Provide the [X, Y] coordinate of the cell's center where the given text is located.  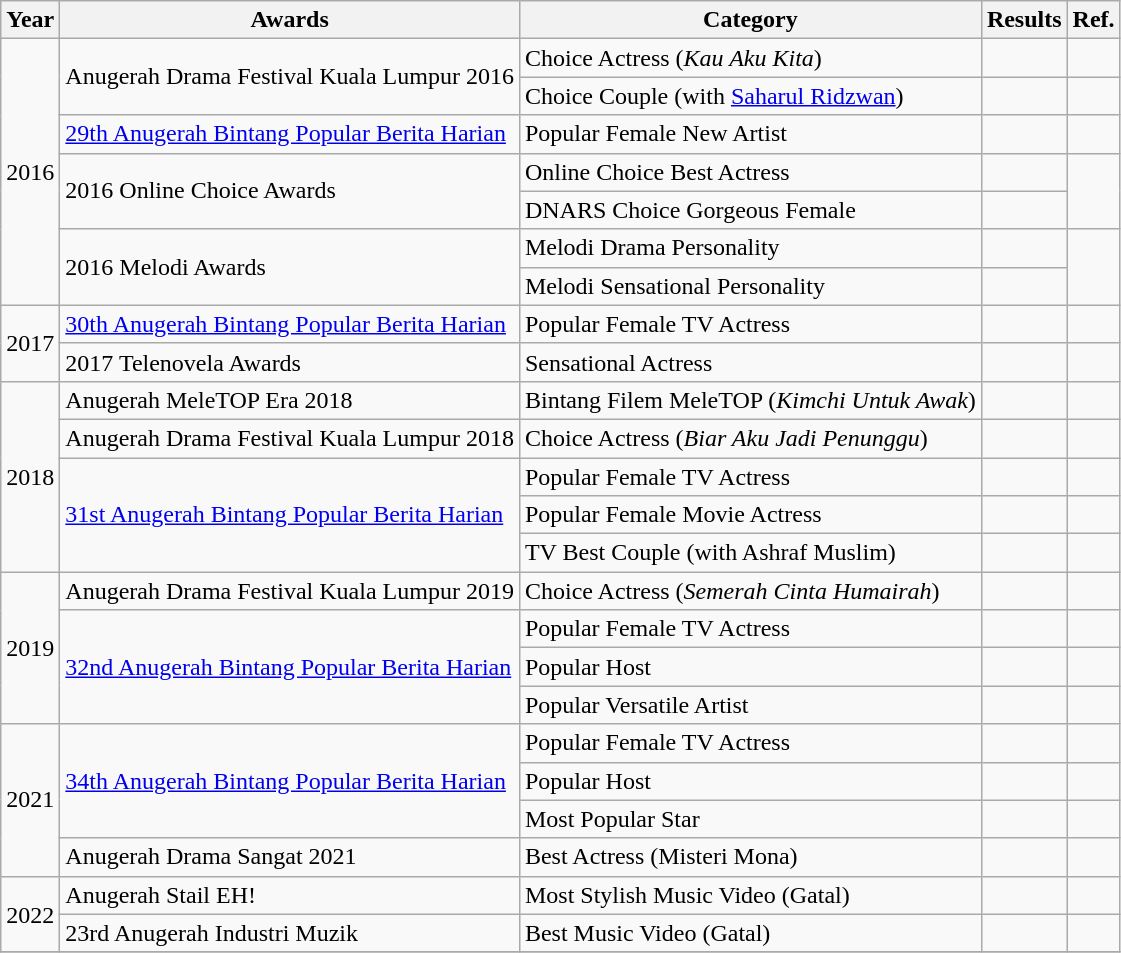
Online Choice Best Actress [750, 172]
Choice Couple (with Saharul Ridzwan) [750, 96]
2017 [30, 343]
Anugerah Drama Sangat 2021 [290, 857]
29th Anugerah Bintang Popular Berita Harian [290, 134]
Sensational Actress [750, 362]
Best Actress (Misteri Mona) [750, 857]
Melodi Drama Personality [750, 248]
TV Best Couple (with Ashraf Muslim) [750, 553]
30th Anugerah Bintang Popular Berita Harian [290, 324]
2019 [30, 648]
Best Music Video (Gatal) [750, 933]
Melodi Sensational Personality [750, 286]
Choice Actress (Kau Aku Kita) [750, 58]
Results [1024, 20]
Year [30, 20]
2021 [30, 800]
Most Popular Star [750, 819]
Most Stylish Music Video (Gatal) [750, 895]
Popular Versatile Artist [750, 705]
Popular Female Movie Actress [750, 515]
DNARS Choice Gorgeous Female [750, 210]
2018 [30, 476]
Awards [290, 20]
Anugerah Drama Festival Kuala Lumpur 2019 [290, 591]
2016 [30, 172]
2016 Melodi Awards [290, 267]
Choice Actress (Semerah Cinta Humairah) [750, 591]
2016 Online Choice Awards [290, 191]
34th Anugerah Bintang Popular Berita Harian [290, 781]
Ref. [1094, 20]
2017 Telenovela Awards [290, 362]
Bintang Filem MeleTOP (Kimchi Untuk Awak) [750, 400]
Anugerah Drama Festival Kuala Lumpur 2016 [290, 77]
Popular Female New Artist [750, 134]
Choice Actress (Biar Aku Jadi Penunggu) [750, 438]
Anugerah Drama Festival Kuala Lumpur 2018 [290, 438]
Anugerah Stail EH! [290, 895]
Anugerah MeleTOP Era 2018 [290, 400]
31st Anugerah Bintang Popular Berita Harian [290, 515]
Category [750, 20]
32nd Anugerah Bintang Popular Berita Harian [290, 667]
2022 [30, 914]
23rd Anugerah Industri Muzik [290, 933]
